Identify which cell holds the provided text, then report its [X, Y] central coordinate. 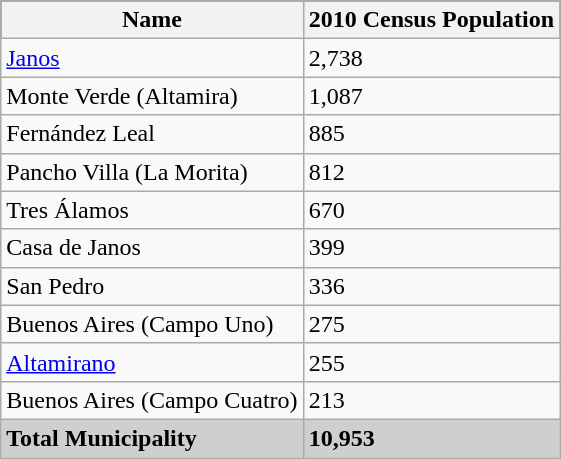
Pancho Villa (La Morita) [152, 172]
670 [431, 210]
10,953 [431, 438]
1,087 [431, 96]
255 [431, 362]
San Pedro [152, 286]
336 [431, 286]
Altamirano [152, 362]
Casa de Janos [152, 248]
213 [431, 400]
Monte Verde (Altamira) [152, 96]
275 [431, 324]
885 [431, 134]
2010 Census Population [431, 20]
Name [152, 20]
Fernández Leal [152, 134]
812 [431, 172]
Buenos Aires (Campo Uno) [152, 324]
Tres Álamos [152, 210]
Janos [152, 58]
Buenos Aires (Campo Cuatro) [152, 400]
Total Municipality [152, 438]
2,738 [431, 58]
399 [431, 248]
